Search for the cell housing the specified text and yield its [X, Y] center coordinate. 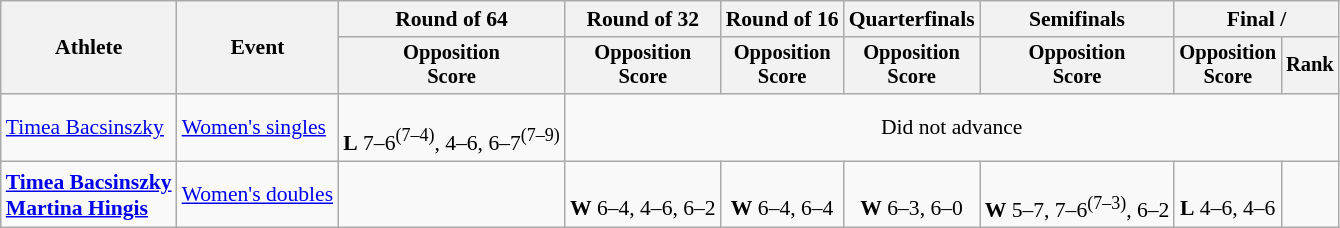
Timea BacsinszkyMartina Hingis [89, 194]
Women's doubles [258, 194]
W 6–4, 6–4 [782, 194]
Women's singles [258, 128]
Event [258, 48]
Final / [1256, 19]
L 7–6(7–4), 4–6, 6–7(7–9) [452, 128]
Round of 16 [782, 19]
Quarterfinals [912, 19]
Round of 32 [643, 19]
Round of 64 [452, 19]
L 4–6, 4–6 [1228, 194]
W 6–4, 4–6, 6–2 [643, 194]
Rank [1310, 66]
W 6–3, 6–0 [912, 194]
Did not advance [952, 128]
Athlete [89, 48]
Timea Bacsinszky [89, 128]
Semifinals [1078, 19]
W 5–7, 7–6(7–3), 6–2 [1078, 194]
